Identify which cell holds the provided text, then report its (x, y) central coordinate. 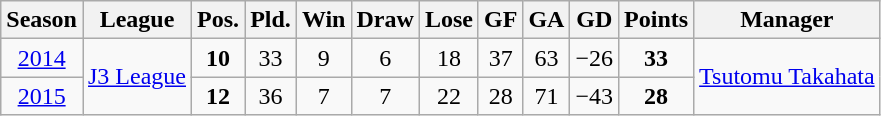
Points (656, 20)
12 (218, 96)
GF (500, 20)
2015 (42, 96)
−26 (594, 58)
Lose (448, 20)
37 (500, 58)
GA (546, 20)
9 (324, 58)
Tsutomu Takahata (788, 77)
Season (42, 20)
2014 (42, 58)
J3 League (136, 77)
6 (385, 58)
Draw (385, 20)
18 (448, 58)
Manager (788, 20)
−43 (594, 96)
GD (594, 20)
League (136, 20)
Pld. (271, 20)
71 (546, 96)
36 (271, 96)
63 (546, 58)
Win (324, 20)
10 (218, 58)
22 (448, 96)
Pos. (218, 20)
